Identify which cell holds the provided text, then report its (x, y) central coordinate. 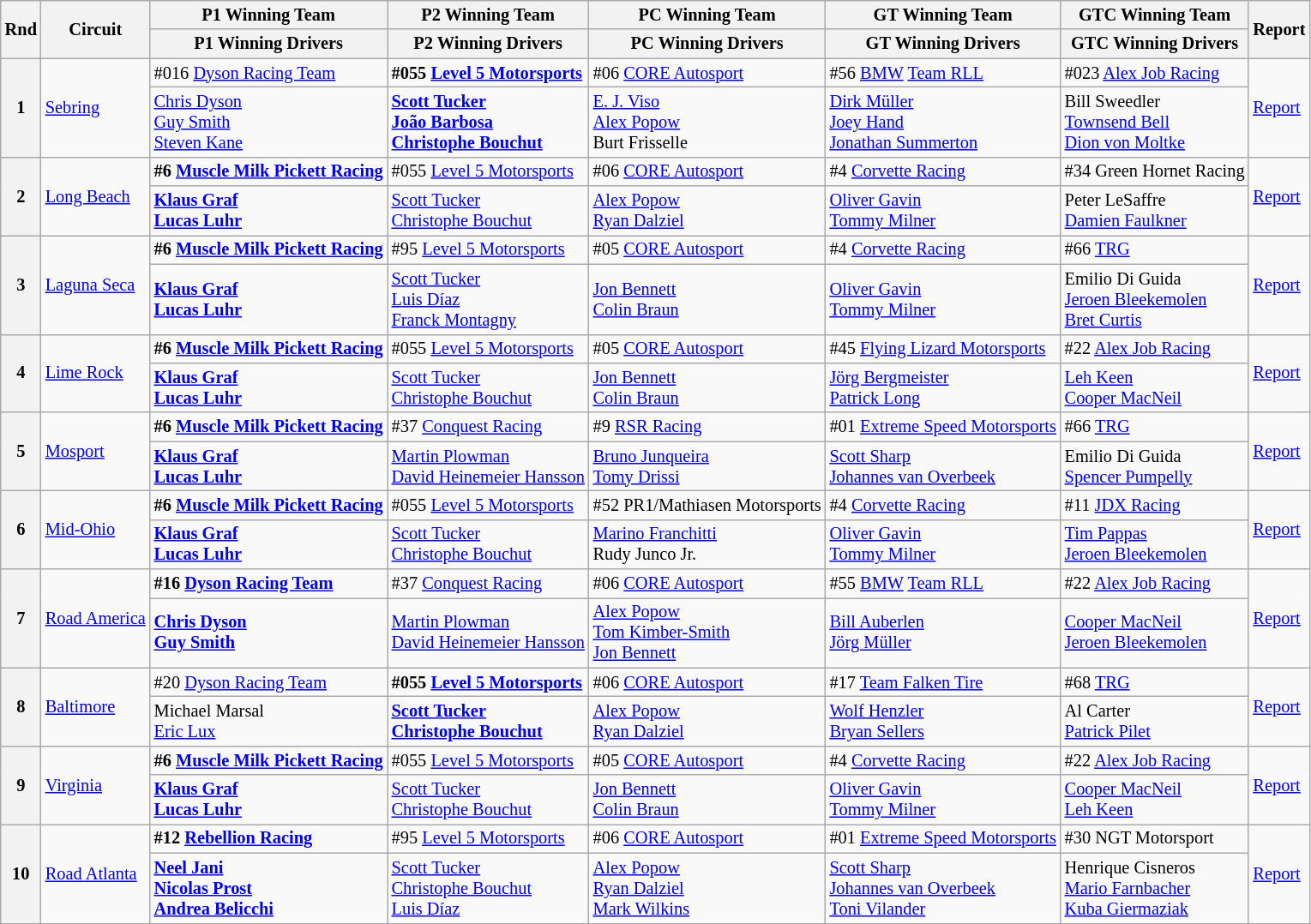
Lime Rock (96, 374)
7 (21, 619)
Scott Sharp Johannes van Overbeek Toni Vilander (943, 888)
Cooper MacNeil Jeroen Bleekemolen (1155, 633)
Mid-Ohio (96, 530)
Mosport (96, 451)
#68 TRG (1155, 682)
Virginia (96, 785)
Chris Dyson Guy Smith (269, 633)
Marino Franchitti Rudy Junco Jr. (707, 544)
#9 RSR Racing (707, 427)
GTC Winning Drivers (1155, 44)
Neel Jani Nicolas Prost Andrea Belicchi (269, 888)
GTC Winning Team (1155, 15)
#34 Green Hornet Racing (1155, 171)
1 (21, 108)
Scott Tucker Christophe Bouchut Luis Díaz (489, 888)
Scott Tucker João Barbosa Christophe Bouchut (489, 122)
PC Winning Drivers (707, 44)
P1 Winning Team (269, 15)
P2 Winning Drivers (489, 44)
#17 Team Falken Tire (943, 682)
Michael Marsal Eric Lux (269, 721)
Rnd (21, 29)
Baltimore (96, 706)
Emilio Di Guida Jeroen Bleekemolen Bret Curtis (1155, 299)
6 (21, 530)
#20 Dyson Racing Team (269, 682)
PC Winning Team (707, 15)
Alex Popow Tom Kimber-Smith Jon Bennett (707, 633)
Bill Sweedler Townsend Bell Dion von Moltke (1155, 122)
#45 Flying Lizard Motorsports (943, 349)
Sebring (96, 108)
3 (21, 285)
#11 JDX Racing (1155, 505)
P1 Winning Drivers (269, 44)
Chris Dyson Guy Smith Steven Kane (269, 122)
#12 Rebellion Racing (269, 838)
Road America (96, 619)
Scott Sharp Johannes van Overbeek (943, 466)
8 (21, 706)
E. J. Viso Alex Popow Burt Frisselle (707, 122)
Wolf Henzler Bryan Sellers (943, 721)
9 (21, 785)
GT Winning Team (943, 15)
Cooper MacNeil Leh Keen (1155, 800)
Alex Popow Ryan Dalziel Mark Wilkins (707, 888)
Bruno Junqueira Tomy Drissi (707, 466)
#56 BMW Team RLL (943, 73)
Dirk Müller Joey Hand Jonathan Summerton (943, 122)
10 (21, 873)
Henrique Cisneros Mario Farnbacher Kuba Giermaziak (1155, 888)
GT Winning Drivers (943, 44)
Emilio Di Guida Spencer Pumpelly (1155, 466)
Laguna Seca (96, 285)
#55 BMW Team RLL (943, 584)
P2 Winning Team (489, 15)
Leh Keen Cooper MacNeil (1155, 387)
Jörg Bergmeister Patrick Long (943, 387)
#16 Dyson Racing Team (269, 584)
Circuit (96, 29)
Road Atlanta (96, 873)
#023 Alex Job Racing (1155, 73)
Bill Auberlen Jörg Müller (943, 633)
Tim Pappas Jeroen Bleekemolen (1155, 544)
#52 PR1/Mathiasen Motorsports (707, 505)
Scott Tucker Luis Díaz Franck Montagny (489, 299)
Al Carter Patrick Pilet (1155, 721)
5 (21, 451)
2 (21, 195)
4 (21, 374)
Peter LeSaffre Damien Faulkner (1155, 211)
#30 NGT Motorsport (1155, 838)
Long Beach (96, 195)
#016 Dyson Racing Team (269, 73)
